Find where the given text appears and provide that cell's center as [X, Y] coordinate. 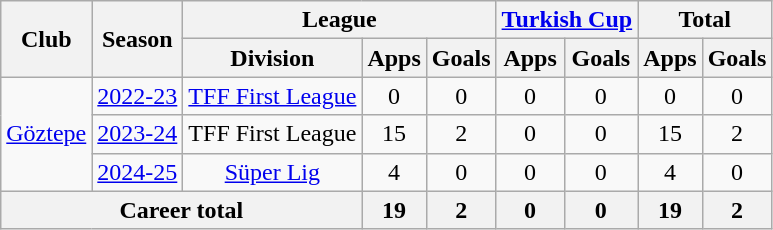
Süper Lig [272, 172]
Turkish Cup [567, 20]
Division [272, 58]
League [340, 20]
2024-25 [138, 172]
2022-23 [138, 96]
Göztepe [46, 134]
Career total [182, 210]
Total [705, 20]
Club [46, 39]
2023-24 [138, 134]
Season [138, 39]
